Find where the given text appears and provide that cell's center as (X, Y) coordinate. 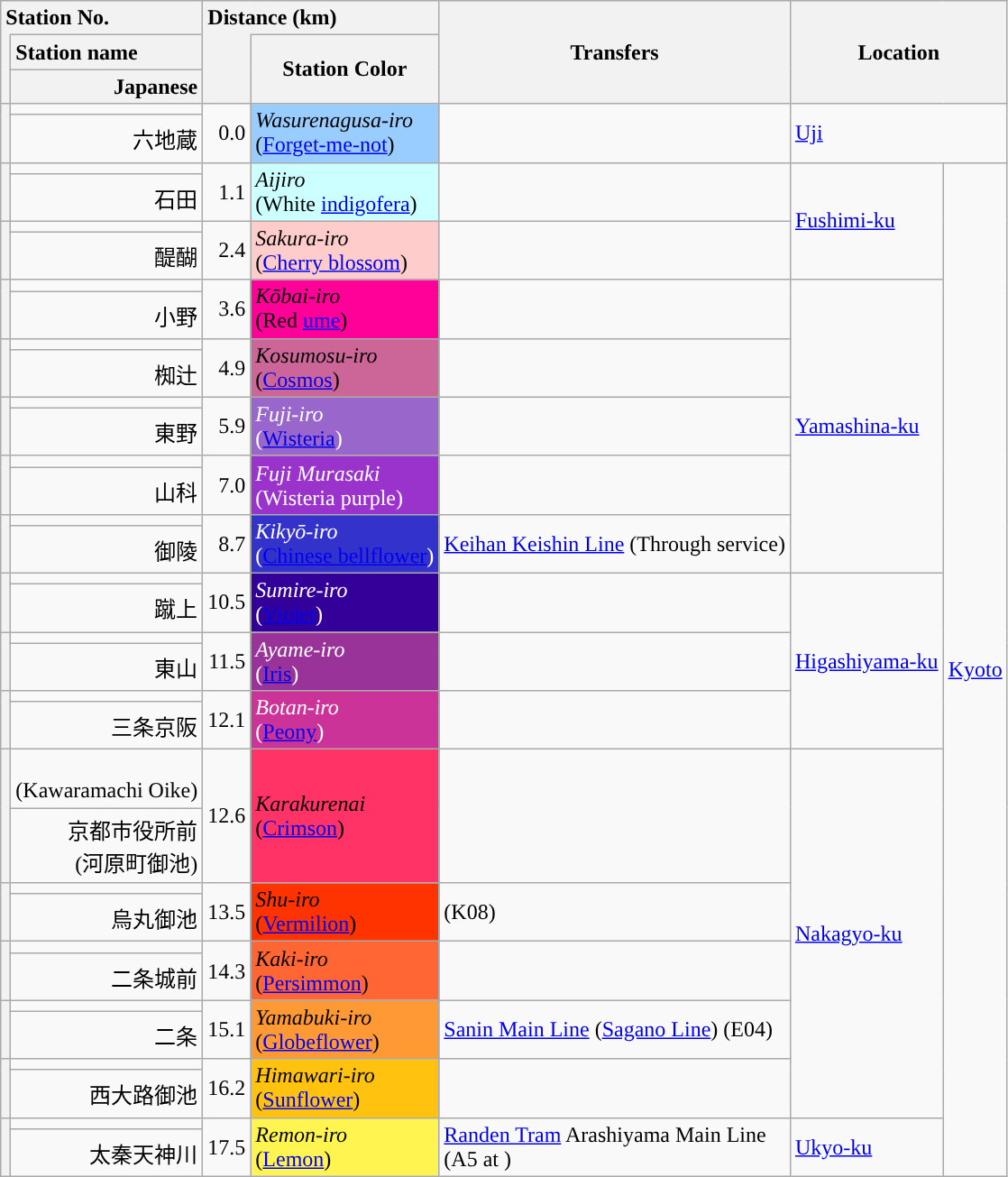
Kikyō-iro(Chinese bellflower) (344, 543)
Uji (898, 133)
東山 (106, 667)
Nakagyo-ku (866, 933)
烏丸御池 (106, 918)
11.5 (227, 660)
Aijiro (White indigofera) (344, 191)
西大路御池 (106, 1093)
8.7 (227, 543)
石田 (106, 197)
Station name (106, 52)
Keihan Keishin Line (Through service) (615, 543)
Remon-iro(Lemon) (344, 1147)
東野 (106, 433)
12.1 (227, 720)
1.1 (227, 191)
Japanese (106, 87)
椥辻 (106, 373)
Fuji-iro(Wisteria) (344, 426)
Transfers (615, 52)
Kyoto (976, 669)
二条城前 (106, 976)
Botan-iro(Peony) (344, 720)
Sakura-iro(Cherry blossom) (344, 251)
Fushimi-ku (866, 221)
17.5 (227, 1147)
Station Color (344, 69)
10.5 (227, 602)
3.6 (227, 308)
Himawari-iro(Sunflower) (344, 1088)
Ukyo-ku (866, 1147)
六地蔵 (106, 139)
Yamashina-ku (866, 426)
12.6 (227, 816)
Fuji Murasaki(Wisteria purple) (344, 485)
御陵 (106, 550)
太秦天神川 (106, 1153)
Randen Tram Arashiyama Main Line (A5 at ) (615, 1147)
16.2 (227, 1088)
Higashiyama-ku (866, 660)
京都市役所前 (河原町御池) (106, 846)
Sumire-iro(Violet) (344, 602)
(Kawaramachi Oike) (106, 779)
4.9 (227, 368)
2.4 (227, 251)
Kosumosu-iro(Cosmos) (344, 368)
Kōbai-iro(Red ume) (344, 308)
14.3 (227, 970)
二条 (106, 1035)
0.0 (227, 133)
Station No. (102, 18)
蹴上 (106, 608)
Distance (km) (321, 18)
醍醐 (106, 256)
Location (898, 52)
15.1 (227, 1030)
Shu-iro(Vermilion) (344, 913)
Sanin Main Line (Sagano Line) (E04) (615, 1030)
山科 (106, 491)
Kaki-iro(Persimmon) (344, 970)
Wasurenagusa-iro(Forget-me-not) (344, 133)
(K08) (615, 913)
三条京阪 (106, 725)
13.5 (227, 913)
7.0 (227, 485)
Ayame-iro(Iris) (344, 660)
Karakurenai(Crimson) (344, 816)
小野 (106, 314)
Yamabuki-iro(Globeflower) (344, 1030)
5.9 (227, 426)
